Determine the (x, y) coordinate at the center of the cell enclosing the given text.  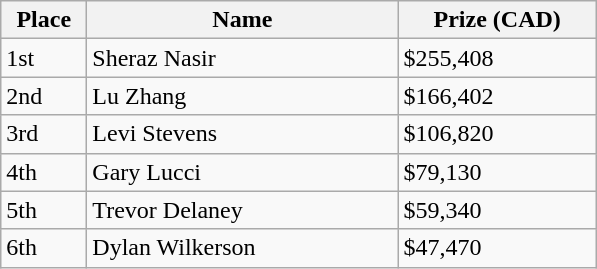
Prize (CAD) (498, 20)
Lu Zhang (242, 96)
4th (44, 172)
$79,130 (498, 172)
$59,340 (498, 210)
Gary Lucci (242, 172)
$166,402 (498, 96)
Trevor Delaney (242, 210)
$47,470 (498, 248)
3rd (44, 134)
$255,408 (498, 58)
Levi Stevens (242, 134)
6th (44, 248)
Place (44, 20)
Dylan Wilkerson (242, 248)
1st (44, 58)
2nd (44, 96)
5th (44, 210)
$106,820 (498, 134)
Sheraz Nasir (242, 58)
Name (242, 20)
